For the text-containing cell, return its midpoint in (X, Y) coordinate format. 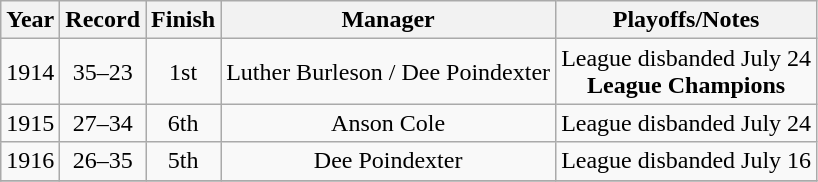
35–23 (103, 72)
League disbanded July 16 (686, 161)
1915 (30, 123)
27–34 (103, 123)
Finish (184, 20)
League disbanded July 24League Champions (686, 72)
Luther Burleson / Dee Poindexter (388, 72)
1st (184, 72)
League disbanded July 24 (686, 123)
Record (103, 20)
1914 (30, 72)
Dee Poindexter (388, 161)
5th (184, 161)
1916 (30, 161)
Playoffs/Notes (686, 20)
26–35 (103, 161)
6th (184, 123)
Year (30, 20)
Anson Cole (388, 123)
Manager (388, 20)
